Output the [X, Y] coordinate of the center of the cell containing the given text.  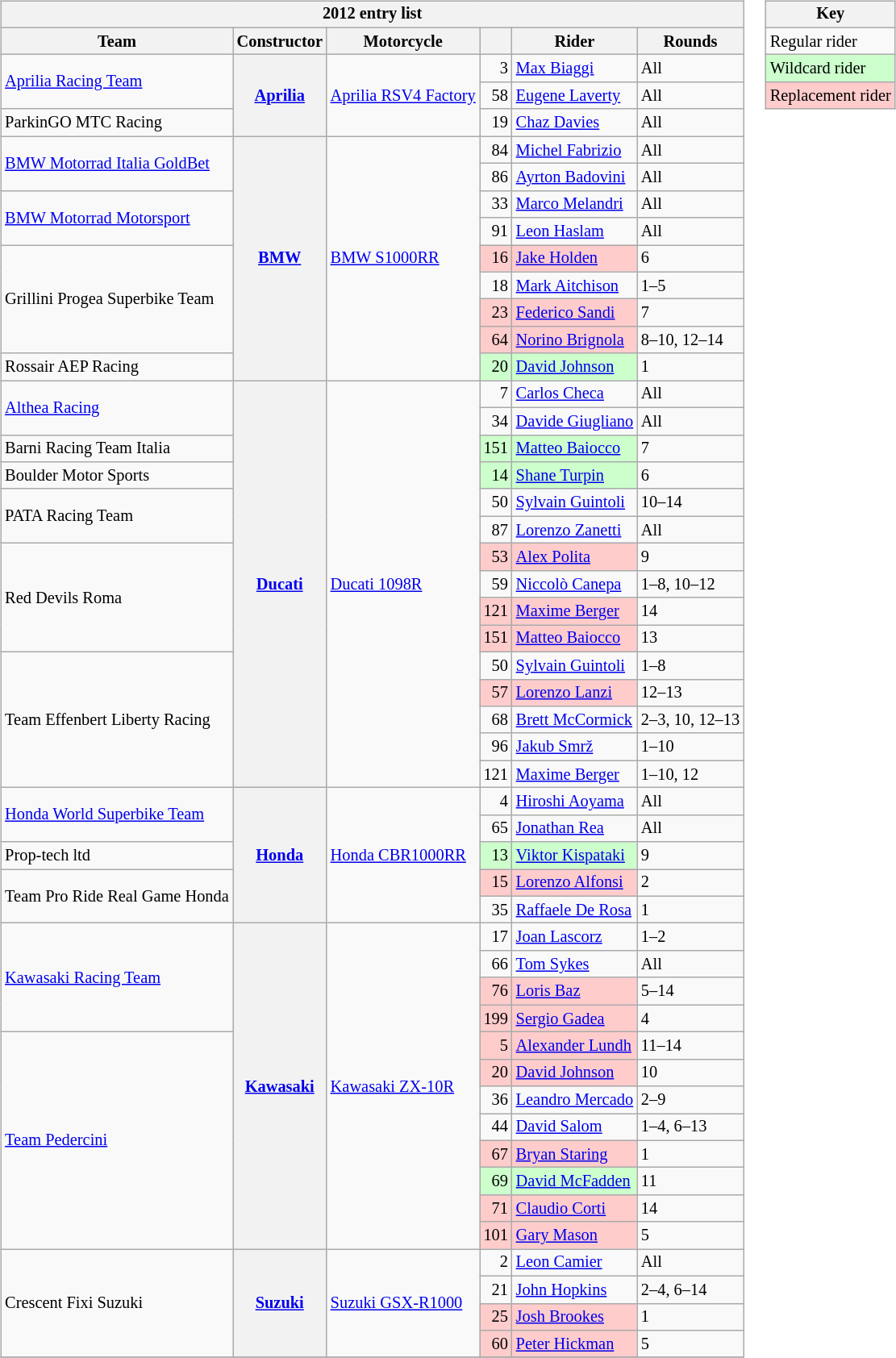
Barni Racing Team Italia [116, 448]
35 [496, 910]
12–13 [690, 693]
65 [496, 828]
69 [496, 1181]
Jake Holden [574, 259]
57 [496, 693]
1–2 [690, 937]
Team [116, 41]
Viktor Kispataki [574, 856]
Lorenzo Zanetti [574, 530]
86 [496, 177]
BMW Motorrad Italia GoldBet [116, 163]
1–5 [690, 285]
Suzuki [280, 1303]
Mark Aitchison [574, 285]
10–14 [690, 502]
96 [496, 747]
David McFadden [574, 1181]
Hiroshi Aoyama [574, 802]
Tom Sykes [574, 964]
2–4, 6–14 [690, 1289]
Aprilia [280, 95]
Honda CBR1000RR [403, 856]
44 [496, 1127]
Norino Brignola [574, 340]
Federico Sandi [574, 313]
BMW S1000RR [403, 258]
Eugene Laverty [574, 96]
Team Pedercini [116, 1140]
3 [496, 69]
Key [831, 15]
Replacement rider [831, 96]
Wildcard rider [831, 69]
Leandro Mercado [574, 1100]
Brett McCormick [574, 720]
Motorcycle [403, 41]
33 [496, 204]
Gary Mason [574, 1235]
Raffaele De Rosa [574, 910]
Ayrton Badovini [574, 177]
Alex Polita [574, 557]
Bryan Staring [574, 1154]
Grillini Progea Superbike Team [116, 300]
Joan Lascorz [574, 937]
Aprilia Racing Team [116, 82]
25 [496, 1317]
Shane Turpin [574, 476]
Boulder Motor Sports [116, 476]
Honda [280, 856]
Jonathan Rea [574, 828]
34 [496, 421]
Ducati [280, 584]
ParkinGO MTC Racing [116, 123]
Constructor [280, 41]
Team Pro Ride Real Game Honda [116, 897]
36 [496, 1100]
Red Devils Roma [116, 598]
Sergio Gadea [574, 1018]
Suzuki GSX-R1000 [403, 1303]
199 [496, 1018]
BMW Motorrad Motorsport [116, 218]
18 [496, 285]
59 [496, 584]
Rounds [690, 41]
19 [496, 123]
67 [496, 1154]
Carlos Checa [574, 394]
21 [496, 1289]
John Hopkins [574, 1289]
1–10, 12 [690, 774]
10 [690, 1073]
Lorenzo Alfonsi [574, 883]
Leon Camier [574, 1263]
58 [496, 96]
87 [496, 530]
2–3, 10, 12–13 [690, 720]
2012 entry list [373, 15]
71 [496, 1209]
Honda World Superbike Team [116, 814]
Kawasaki ZX-10R [403, 1086]
8–10, 12–14 [690, 340]
Lorenzo Lanzi [574, 693]
1–4, 6–13 [690, 1127]
Peter Hickman [574, 1344]
17 [496, 937]
15 [496, 883]
Leon Haslam [574, 231]
Regular rider [831, 41]
101 [496, 1235]
60 [496, 1344]
Team Effenbert Liberty Racing [116, 719]
Crescent Fixi Suzuki [116, 1303]
Jakub Smrž [574, 747]
David Salom [574, 1127]
Marco Melandri [574, 204]
1–8, 10–12 [690, 584]
11–14 [690, 1046]
16 [496, 259]
PATA Racing Team [116, 516]
1–10 [690, 747]
Chaz Davies [574, 123]
Kawasaki Racing Team [116, 977]
Josh Brookes [574, 1317]
Loris Baz [574, 991]
23 [496, 313]
Rider [574, 41]
1–8 [690, 665]
Alexander Lundh [574, 1046]
84 [496, 150]
5–14 [690, 991]
Davide Giugliano [574, 421]
Niccolò Canepa [574, 584]
66 [496, 964]
Max Biaggi [574, 69]
76 [496, 991]
64 [496, 340]
2–9 [690, 1100]
Kawasaki [280, 1086]
11 [690, 1181]
Michel Fabrizio [574, 150]
BMW [280, 258]
Althea Racing [116, 408]
Rossair AEP Racing [116, 367]
91 [496, 231]
68 [496, 720]
53 [496, 557]
Prop-tech ltd [116, 856]
Aprilia RSV4 Factory [403, 95]
Claudio Corti [574, 1209]
Ducati 1098R [403, 584]
